From the cell containing the given text, extract its center point as [X, Y] coordinate. 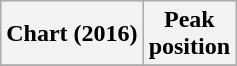
Peak position [189, 34]
Chart (2016) [72, 34]
